From the cell containing the given text, extract its center point as (X, Y) coordinate. 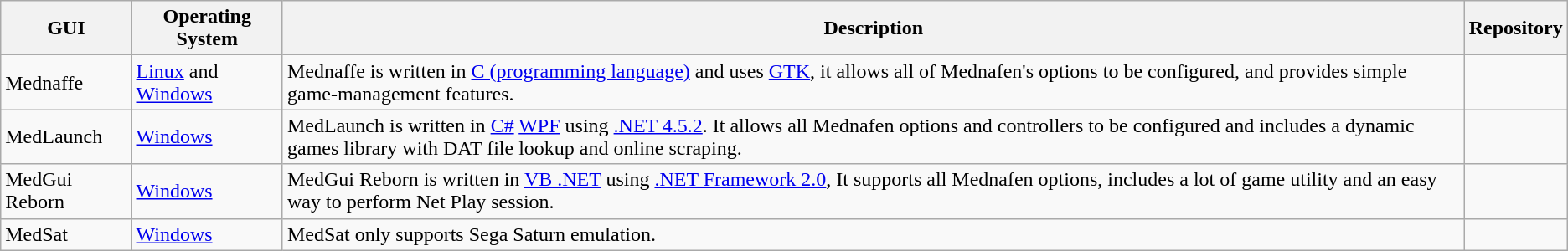
MedSat (66, 234)
MedLaunch (66, 137)
GUI (66, 28)
MedSat only supports Sega Saturn emulation. (873, 234)
Repository (1516, 28)
Description (873, 28)
Mednaffe (66, 82)
Operating System (207, 28)
Linux and Windows (207, 82)
MedGui Reborn (66, 191)
